Scan for the cell matching the given text and deliver its [X, Y] coordinate at center. 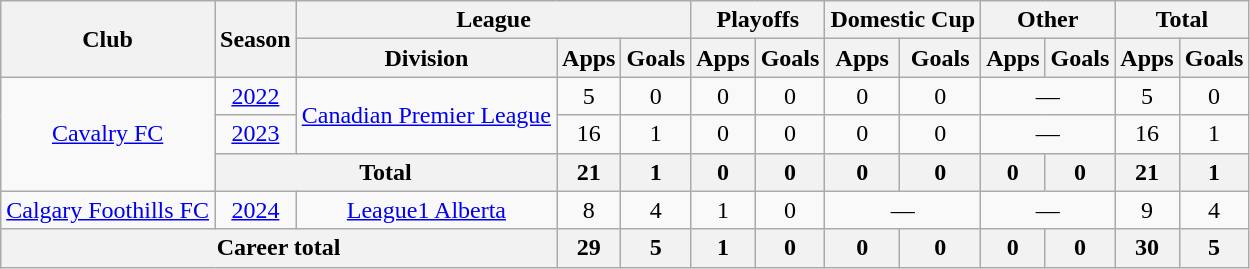
Domestic Cup [903, 20]
Division [426, 58]
9 [1147, 210]
Season [255, 39]
Calgary Foothills FC [108, 210]
League [493, 20]
Club [108, 39]
29 [589, 248]
2024 [255, 210]
Cavalry FC [108, 134]
30 [1147, 248]
Canadian Premier League [426, 115]
2022 [255, 96]
8 [589, 210]
Career total [279, 248]
League1 Alberta [426, 210]
2023 [255, 134]
Playoffs [758, 20]
Other [1048, 20]
